Locate the cell with the specified text and output its (X, Y) center coordinate. 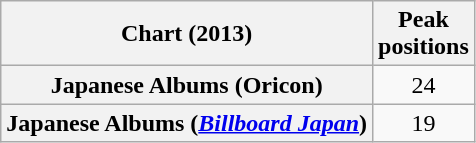
Japanese Albums (Billboard Japan) (187, 123)
24 (424, 85)
Japanese Albums (Oricon) (187, 85)
Chart (2013) (187, 34)
19 (424, 123)
Peak positions (424, 34)
